From the cell containing the given text, extract its center point as (x, y) coordinate. 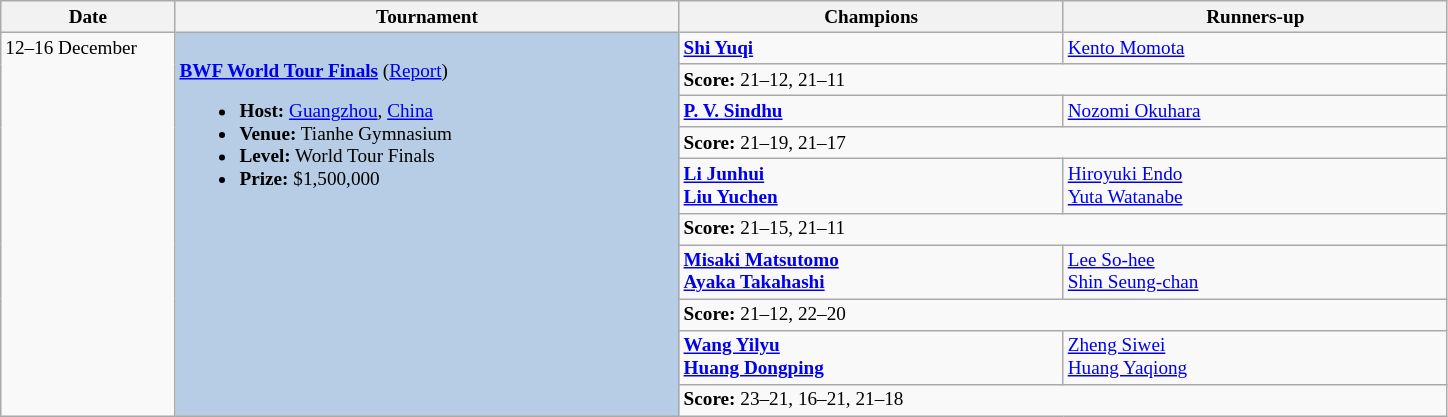
BWF World Tour Finals (Report)Host: Guangzhou, ChinaVenue: Tianhe GymnasiumLevel: World Tour FinalsPrize: $1,500,000 (427, 224)
Shi Yuqi (871, 48)
Misaki Matsutomo Ayaka Takahashi (871, 272)
12–16 December (88, 224)
Score: 23–21, 16–21, 21–18 (1063, 400)
Li Junhui Liu Yuchen (871, 186)
Runners-up (1255, 17)
Tournament (427, 17)
Score: 21–12, 21–11 (1063, 80)
Score: 21–19, 21–17 (1063, 143)
P. V. Sindhu (871, 111)
Nozomi Okuhara (1255, 111)
Score: 21–15, 21–11 (1063, 229)
Champions (871, 17)
Kento Momota (1255, 48)
Wang Yilyu Huang Dongping (871, 357)
Zheng Siwei Huang Yaqiong (1255, 357)
Score: 21–12, 22–20 (1063, 315)
Hiroyuki Endo Yuta Watanabe (1255, 186)
Date (88, 17)
Lee So-hee Shin Seung-chan (1255, 272)
